Return the (X, Y) coordinate for the center point of the cell that contains the specified text.  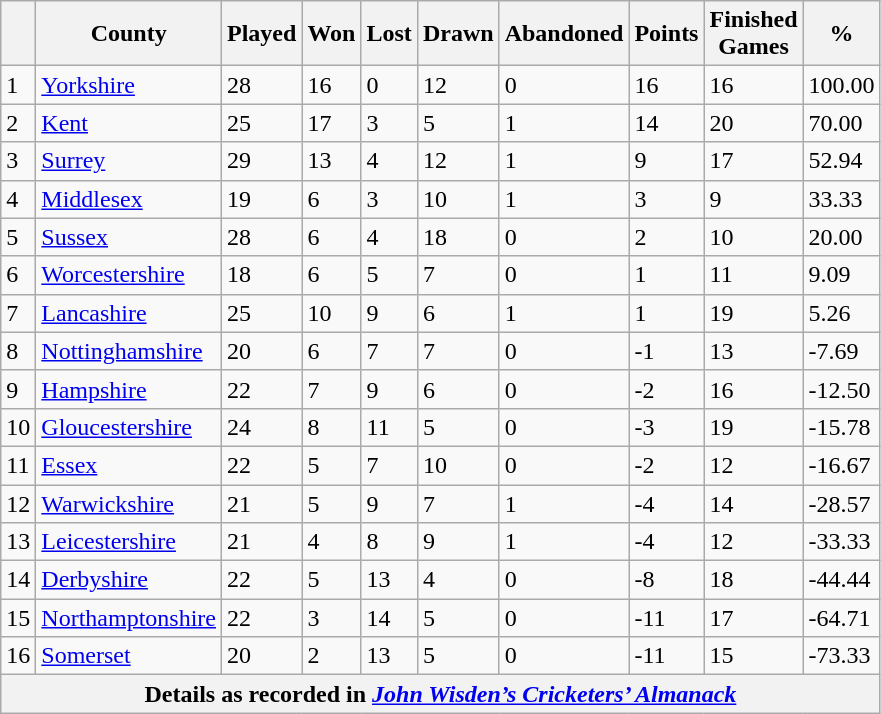
% (842, 34)
Lancashire (129, 313)
Surrey (129, 161)
Lost (389, 34)
Warwickshire (129, 503)
Kent (129, 123)
29 (262, 161)
52.94 (842, 161)
-64.71 (842, 618)
Yorkshire (129, 85)
Leicestershire (129, 542)
Points (666, 34)
Northamptonshire (129, 618)
Derbyshire (129, 580)
-28.57 (842, 503)
County (129, 34)
Details as recorded in John Wisden’s Cricketers’ Almanack (440, 694)
Played (262, 34)
FinishedGames (754, 34)
Gloucestershire (129, 427)
70.00 (842, 123)
33.33 (842, 199)
-8 (666, 580)
9.09 (842, 275)
Somerset (129, 656)
Middlesex (129, 199)
-15.78 (842, 427)
Nottinghamshire (129, 351)
Sussex (129, 237)
-73.33 (842, 656)
Drawn (458, 34)
100.00 (842, 85)
-33.33 (842, 542)
24 (262, 427)
Won (332, 34)
5.26 (842, 313)
-12.50 (842, 389)
-16.67 (842, 465)
-7.69 (842, 351)
-1 (666, 351)
Abandoned (564, 34)
Hampshire (129, 389)
-44.44 (842, 580)
Essex (129, 465)
Worcestershire (129, 275)
-3 (666, 427)
20.00 (842, 237)
